Provide the (x, y) coordinate of the cell's center where the given text is located.  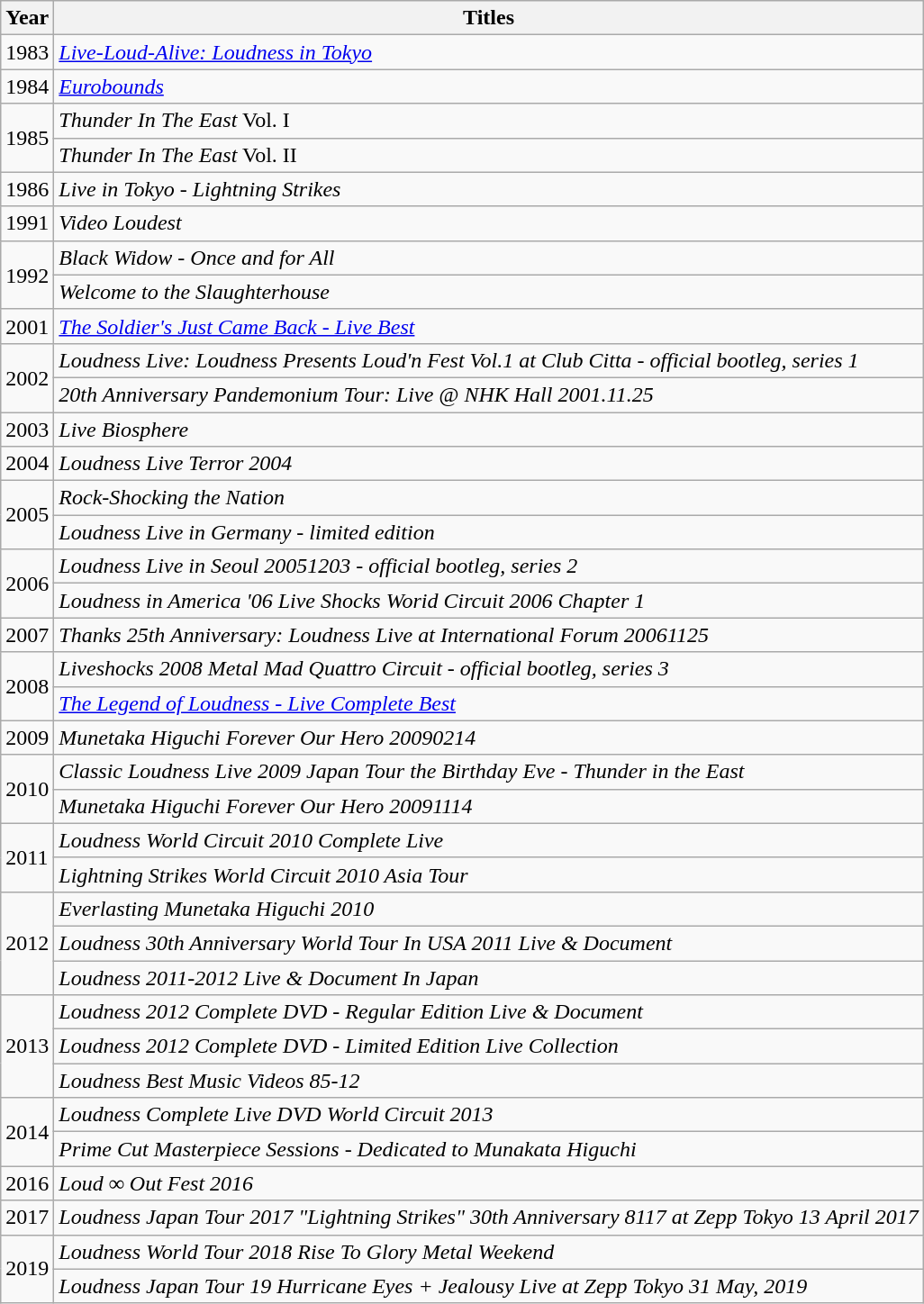
20th Anniversary Pandemonium Tour: Live @ NHK Hall 2001.11.25 (488, 394)
Loudness 2011-2012 Live & Document In Japan (488, 977)
2017 (27, 1218)
Loudness Complete Live DVD World Circuit 2013 (488, 1115)
Loudness Live Terror 2004 (488, 464)
Thunder In The East Vol. I (488, 121)
1992 (27, 275)
Loudness 30th Anniversary World Tour In USA 2011 Live & Document (488, 943)
Loudness World Circuit 2010 Complete Live (488, 840)
Everlasting Munetaka Higuchi 2010 (488, 909)
Munetaka Higuchi Forever Our Hero 20091114 (488, 806)
Loudness 2012 Complete DVD - Regular Edition Live & Document (488, 1012)
2011 (27, 857)
Titles (488, 18)
Loudness Live in Germany - limited edition (488, 532)
2010 (27, 789)
2004 (27, 464)
Rock-Shocking the Nation (488, 498)
2005 (27, 515)
2008 (27, 686)
2013 (27, 1046)
2016 (27, 1183)
Live Biosphere (488, 430)
2007 (27, 635)
1984 (27, 86)
Loudness in America '06 Live Shocks Worid Circuit 2006 Chapter 1 (488, 601)
2014 (27, 1132)
Thanks 25th Anniversary: Loudness Live at International Forum 20061125 (488, 635)
2002 (27, 377)
Loudness World Tour 2018 Rise To Glory Metal Weekend (488, 1252)
1985 (27, 138)
1983 (27, 52)
Liveshocks 2008 Metal Mad Quattro Circuit - official bootleg, series 3 (488, 669)
2009 (27, 738)
Loudness Live in Seoul 20051203 - official bootleg, series 2 (488, 566)
Thunder In The East Vol. II (488, 155)
Video Loudest (488, 223)
Munetaka Higuchi Forever Our Hero 20090214 (488, 738)
Lightning Strikes World Circuit 2010 Asia Tour (488, 874)
Loudness Japan Tour 2017 "Lightning Strikes" 30th Anniversary 8117 at Zepp Tokyo 13 April 2017 (488, 1218)
Eurobounds (488, 86)
Black Widow - Once and for All (488, 258)
Classic Loudness Live 2009 Japan Tour the Birthday Eve - Thunder in the East (488, 772)
Loudness Best Music Videos 85-12 (488, 1081)
2012 (27, 943)
Loud ∞ Out Fest 2016 (488, 1183)
2001 (27, 326)
Live in Tokyo - Lightning Strikes (488, 189)
The Legend of Loudness - Live Complete Best (488, 703)
The Soldier's Just Came Back - Live Best (488, 326)
Loudness 2012 Complete DVD - Limited Edition Live Collection (488, 1046)
Loudness Live: Loudness Presents Loud'n Fest Vol.1 at Club Citta - official bootleg, series 1 (488, 360)
Prime Cut Masterpiece Sessions - Dedicated to Munakata Higuchi (488, 1149)
Live-Loud-Alive: Loudness in Tokyo (488, 52)
Welcome to the Slaughterhouse (488, 292)
2006 (27, 584)
2003 (27, 430)
1986 (27, 189)
Year (27, 18)
Loudness Japan Tour 19 Hurricane Eyes + Jealousy Live at Zepp Tokyo 31 May, 2019 (488, 1286)
2019 (27, 1269)
1991 (27, 223)
